Pinpoint the cell where the given text exists, returning its (X, Y) midpoint coordinate. 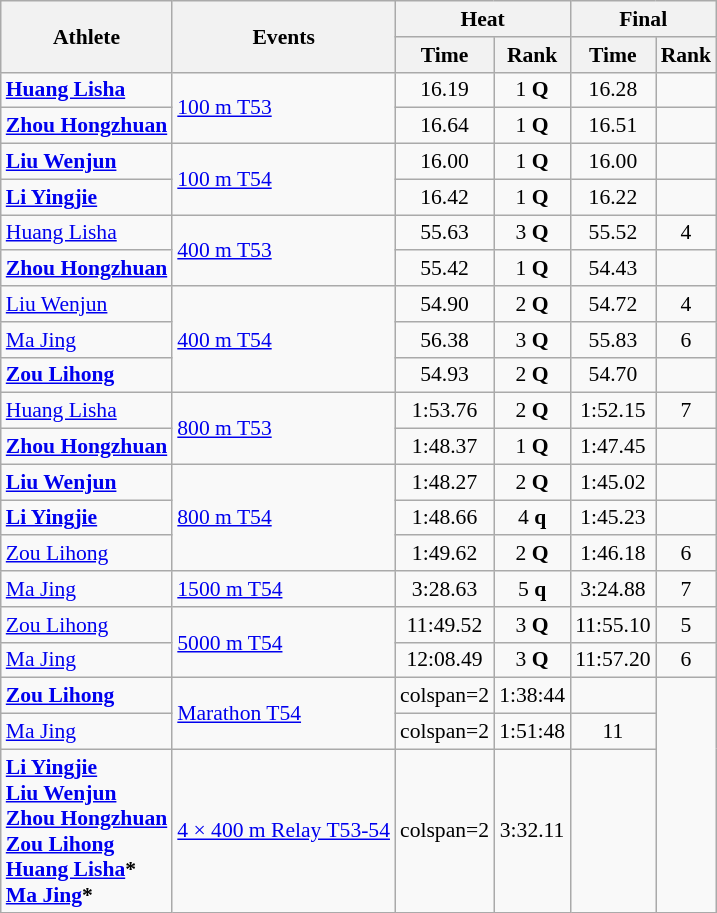
54.43 (612, 269)
Athlete (87, 36)
800 m T53 (284, 428)
5 q (532, 589)
1500 m T54 (284, 589)
1:48.66 (444, 518)
12:08.49 (444, 660)
11:55.10 (612, 625)
1:52.15 (612, 411)
54.93 (444, 375)
800 m T54 (284, 518)
4 × 400 m Relay T53-54 (284, 830)
1:48.27 (444, 482)
11:49.52 (444, 625)
1:53.76 (444, 411)
55.83 (612, 340)
11:57.20 (612, 660)
Final (643, 19)
16.19 (444, 90)
1:51:48 (532, 732)
1:45.02 (612, 482)
5000 m T54 (284, 642)
54.70 (612, 375)
400 m T53 (284, 250)
55.42 (444, 269)
4 q (532, 518)
1:48.37 (444, 447)
1:49.62 (444, 554)
Heat (482, 19)
1:47.45 (612, 447)
1:45.23 (612, 518)
54.90 (444, 304)
16.42 (444, 197)
Marathon T54 (284, 714)
16.64 (444, 126)
3:28.63 (444, 589)
100 m T53 (284, 108)
3:24.88 (612, 589)
55.52 (612, 233)
Events (284, 36)
400 m T54 (284, 340)
1:38:44 (532, 696)
16.28 (612, 90)
1:46.18 (612, 554)
16.51 (612, 126)
3:32.11 (532, 830)
56.38 (444, 340)
11 (612, 732)
100 m T54 (284, 180)
Li YingjieLiu WenjunZhou HongzhuanZou LihongHuang Lisha*Ma Jing* (87, 830)
5 (686, 625)
55.63 (444, 233)
54.72 (612, 304)
16.22 (612, 197)
